Search for the cell housing the specified text and yield its (x, y) center coordinate. 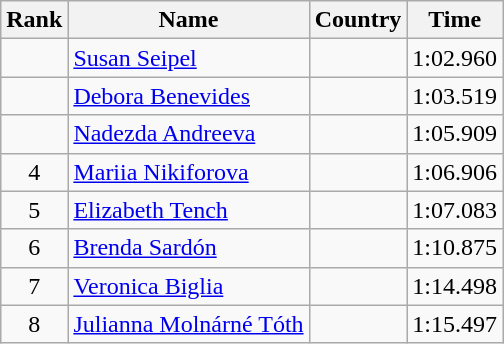
Julianna Molnárné Tóth (188, 324)
1:15.497 (455, 324)
5 (34, 210)
Time (455, 20)
Susan Seipel (188, 58)
1:03.519 (455, 96)
1:05.909 (455, 134)
4 (34, 172)
7 (34, 286)
1:10.875 (455, 248)
1:14.498 (455, 286)
Veronica Biglia (188, 286)
Name (188, 20)
Mariia Nikiforova (188, 172)
1:07.083 (455, 210)
Country (358, 20)
Elizabeth Tench (188, 210)
Nadezda Andreeva (188, 134)
Rank (34, 20)
1:06.906 (455, 172)
8 (34, 324)
Debora Benevides (188, 96)
6 (34, 248)
Brenda Sardón (188, 248)
1:02.960 (455, 58)
